Determine the (X, Y) coordinate at the center of the cell enclosing the given text.  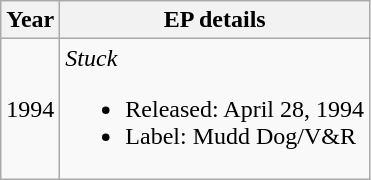
StuckReleased: April 28, 1994Label: Mudd Dog/V&R (215, 109)
1994 (30, 109)
Year (30, 20)
EP details (215, 20)
